For the text-containing cell, return its midpoint in [X, Y] coordinate format. 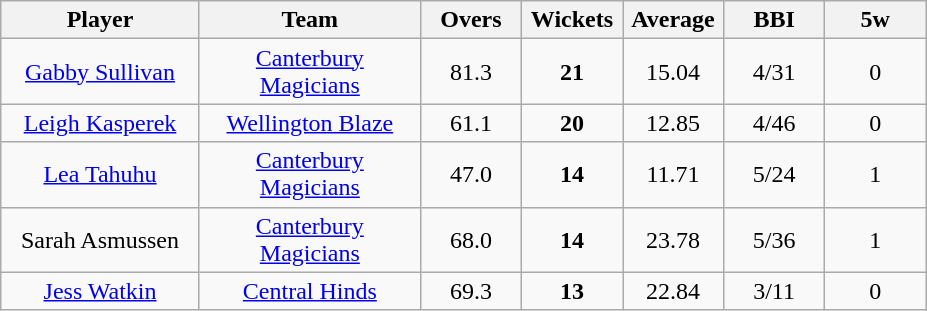
Overs [470, 20]
68.0 [470, 240]
15.04 [672, 72]
3/11 [774, 291]
12.85 [672, 123]
61.1 [470, 123]
BBI [774, 20]
Player [100, 20]
20 [572, 123]
Gabby Sullivan [100, 72]
Sarah Asmussen [100, 240]
47.0 [470, 174]
5/36 [774, 240]
23.78 [672, 240]
11.71 [672, 174]
81.3 [470, 72]
4/46 [774, 123]
Leigh Kasperek [100, 123]
4/31 [774, 72]
Lea Tahuhu [100, 174]
5/24 [774, 174]
21 [572, 72]
69.3 [470, 291]
Jess Watkin [100, 291]
Average [672, 20]
Wickets [572, 20]
Team [310, 20]
Wellington Blaze [310, 123]
22.84 [672, 291]
Central Hinds [310, 291]
5w [876, 20]
13 [572, 291]
